For the text-containing cell, return its midpoint in (x, y) coordinate format. 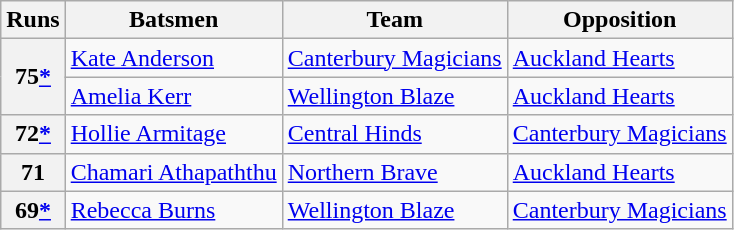
Batsmen (174, 20)
Team (394, 20)
Kate Anderson (174, 58)
Northern Brave (394, 172)
75* (33, 77)
Central Hinds (394, 134)
69* (33, 210)
Opposition (620, 20)
Hollie Armitage (174, 134)
Rebecca Burns (174, 210)
Amelia Kerr (174, 96)
71 (33, 172)
72* (33, 134)
Runs (33, 20)
Chamari Athapaththu (174, 172)
